Return [X, Y] of the center of cell containing provided text 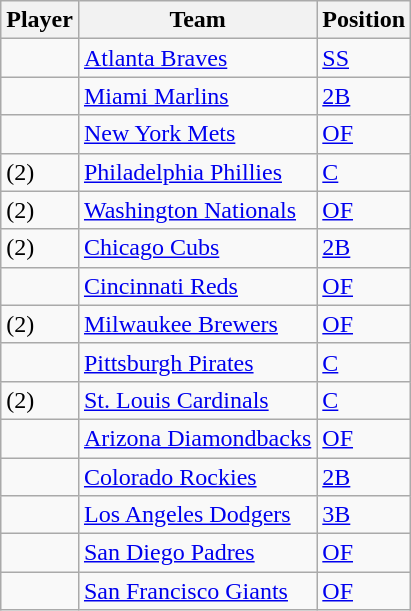
Player [40, 20]
San Francisco Giants [197, 591]
Milwaukee Brewers [197, 324]
Cincinnati Reds [197, 286]
Pittsburgh Pirates [197, 362]
SS [364, 58]
Atlanta Braves [197, 58]
San Diego Padres [197, 553]
New York Mets [197, 134]
St. Louis Cardinals [197, 400]
Washington Nationals [197, 210]
3B [364, 515]
Arizona Diamondbacks [197, 438]
Chicago Cubs [197, 248]
Team [197, 20]
Los Angeles Dodgers [197, 515]
Philadelphia Phillies [197, 172]
Colorado Rockies [197, 477]
Miami Marlins [197, 96]
Position [364, 20]
